Find where the given text appears and provide that cell's center as [x, y] coordinate. 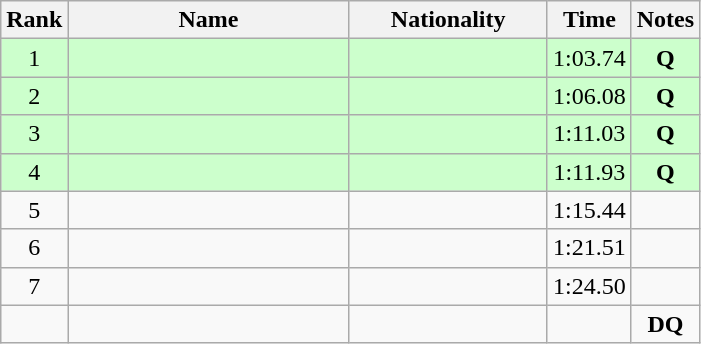
4 [34, 172]
1:15.44 [589, 210]
6 [34, 248]
3 [34, 134]
Notes [665, 20]
1:21.51 [589, 248]
1 [34, 58]
1:03.74 [589, 58]
1:11.03 [589, 134]
5 [34, 210]
DQ [665, 324]
1:11.93 [589, 172]
2 [34, 96]
Rank [34, 20]
7 [34, 286]
Time [589, 20]
Nationality [448, 20]
1:24.50 [589, 286]
1:06.08 [589, 96]
Name [208, 20]
